Identify which cell holds the provided text, then report its (X, Y) central coordinate. 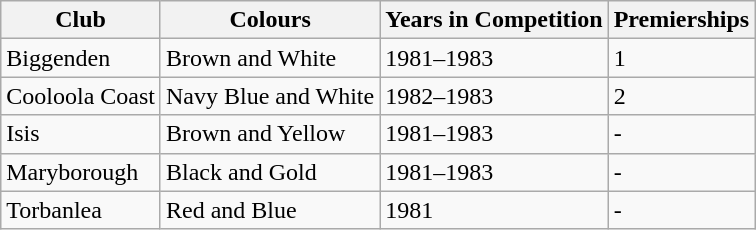
1982–1983 (494, 96)
Red and Blue (270, 210)
Navy Blue and White (270, 96)
Isis (81, 134)
Cooloola Coast (81, 96)
Biggenden (81, 58)
Brown and Yellow (270, 134)
Torbanlea (81, 210)
1981 (494, 210)
Brown and White (270, 58)
Years in Competition (494, 20)
Club (81, 20)
Colours (270, 20)
1 (682, 58)
Black and Gold (270, 172)
2 (682, 96)
Premierships (682, 20)
Maryborough (81, 172)
